Output the [x, y] coordinate of the center of the cell containing the given text.  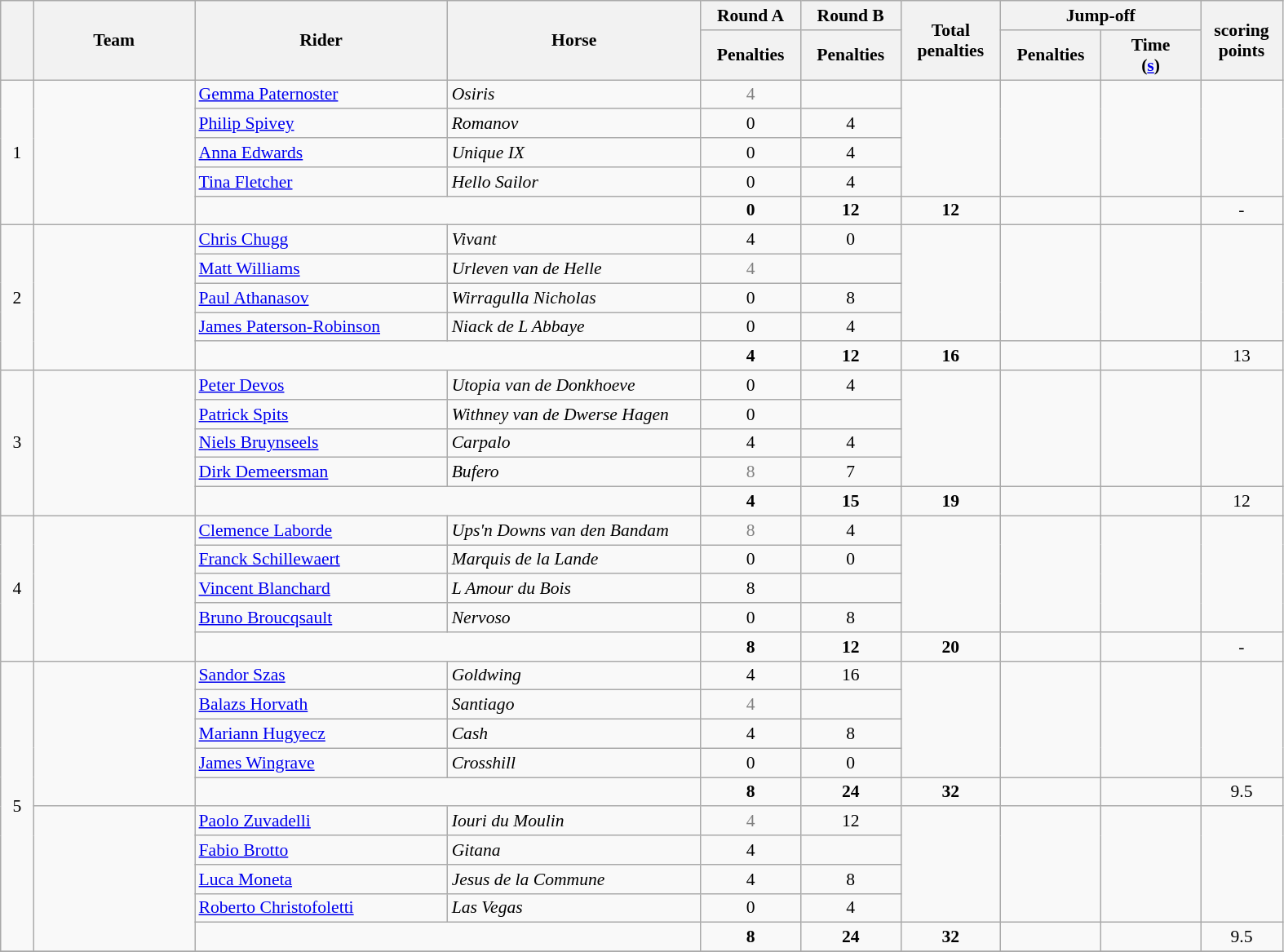
Fabio Brotto [321, 850]
Matt Williams [321, 269]
Bufero [574, 472]
Luca Moneta [321, 879]
Team [114, 41]
Balazs Horvath [321, 705]
Romanov [574, 124]
2 [17, 298]
Paolo Zuvadelli [321, 821]
Paul Athanasov [321, 298]
Total penalties [951, 41]
Time(s) [1150, 55]
Jesus de la Commune [574, 879]
15 [850, 502]
Jump-off [1101, 15]
Goldwing [574, 675]
7 [850, 472]
Osiris [574, 95]
Marquis de la Lande [574, 560]
Urleven van de Helle [574, 269]
Gitana [574, 850]
Hello Sailor [574, 182]
Ups'n Downs van den Bandam [574, 530]
Bruno Broucqsault [321, 618]
Crosshill [574, 763]
James Paterson-Robinson [321, 327]
Horse [574, 41]
Niack de L Abbaye [574, 327]
Philip Spivey [321, 124]
Tina Fletcher [321, 182]
Mariann Hugyecz [321, 734]
Roberto Christofoletti [321, 908]
Utopia van de Donkhoeve [574, 385]
13 [1242, 356]
L Amour du Bois [574, 589]
scoringpoints [1242, 41]
Wirragulla Nicholas [574, 298]
Rider [321, 41]
Round B [850, 15]
1 [17, 153]
Sandor Szas [321, 675]
Iouri du Moulin [574, 821]
Peter Devos [321, 385]
Vivant [574, 240]
Patrick Spits [321, 414]
Nervoso [574, 618]
19 [951, 502]
Dirk Demeersman [321, 472]
Las Vegas [574, 908]
5 [17, 806]
Cash [574, 734]
Anna Edwards [321, 153]
Gemma Paternoster [321, 95]
Unique IX [574, 153]
Chris Chugg [321, 240]
Santiago [574, 705]
3 [17, 443]
Withney van de Dwerse Hagen [574, 414]
Carpalo [574, 443]
James Wingrave [321, 763]
Round A [750, 15]
Vincent Blanchard [321, 589]
Franck Schillewaert [321, 560]
Clemence Laborde [321, 530]
Niels Bruynseels [321, 443]
20 [951, 647]
